Capture the cell that displays the provided text and extract its [X, Y] central coordinate. 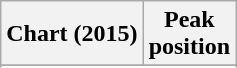
Peakposition [189, 34]
Chart (2015) [72, 34]
